Return the [X, Y] coordinate for the center point of the cell that contains the specified text.  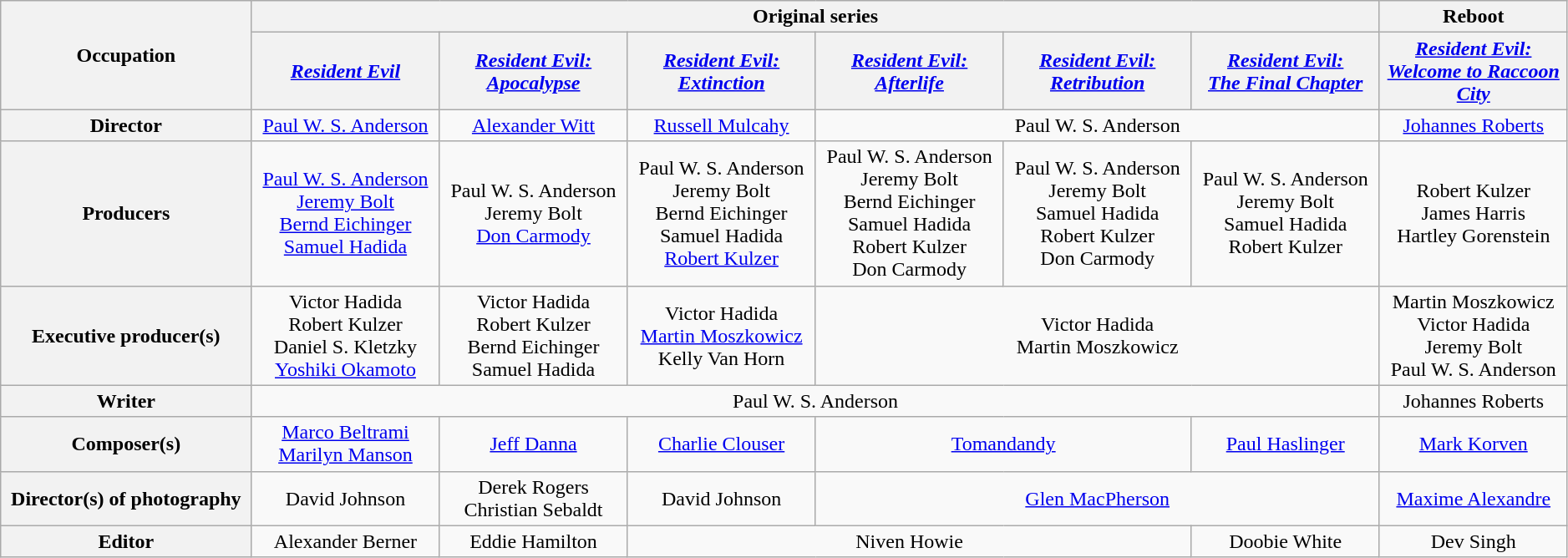
Victor HadidaMartin MoszkowiczKelly Van Horn [722, 336]
Occupation [126, 55]
Paul W. S. AndersonJeremy BoltBernd EichingerSamuel HadidaRobert Kulzer [722, 214]
Resident Evil:Extinction [722, 71]
Paul W. S. AndersonJeremy BoltDon Carmody [533, 214]
Writer [126, 401]
Doobie White [1285, 541]
Resident Evil:The Final Chapter [1285, 71]
Director [126, 125]
Derek RogersChristian Sebaldt [533, 498]
Paul W. S. AndersonJeremy BoltSamuel HadidaRobert Kulzer [1285, 214]
Alexander Berner [346, 541]
Resident Evil:Retribution [1098, 71]
Alexander Witt [533, 125]
Dev Singh [1474, 541]
Paul W. S. AndersonJeremy BoltSamuel HadidaRobert KulzerDon Carmody [1098, 214]
Tomandandy [1003, 444]
Martin MoszkowiczVictor HadidaJeremy BoltPaul W. S. Anderson [1474, 336]
Victor HadidaRobert KulzerBernd EichingerSamuel Hadida [533, 336]
Director(s) of photography [126, 498]
Resident Evil:Apocalypse [533, 71]
Composer(s) [126, 444]
Mark Korven [1474, 444]
Maxime Alexandre [1474, 498]
Russell Mulcahy [722, 125]
Resident Evil:Afterlife [909, 71]
Executive producer(s) [126, 336]
Victor HadidaMartin Moszkowicz [1098, 336]
Editor [126, 541]
Paul Haslinger [1285, 444]
Niven Howie [909, 541]
Charlie Clouser [722, 444]
Robert KulzerJames HarrisHartley Gorenstein [1474, 214]
Marco BeltramiMarilyn Manson [346, 444]
Reboot [1474, 17]
Jeff Danna [533, 444]
Resident Evil:Welcome to Raccoon City [1474, 71]
Producers [126, 214]
Original series [815, 17]
Paul W. S. AndersonJeremy BoltBernd EichingerSamuel HadidaRobert KulzerDon Carmody [909, 214]
Glen MacPherson [1098, 498]
Resident Evil [346, 71]
Victor HadidaRobert KulzerDaniel S. KletzkyYoshiki Okamoto [346, 336]
Paul W. S. AndersonJeremy BoltBernd EichingerSamuel Hadida [346, 214]
Eddie Hamilton [533, 541]
